Return [x, y] of the center of cell containing provided text 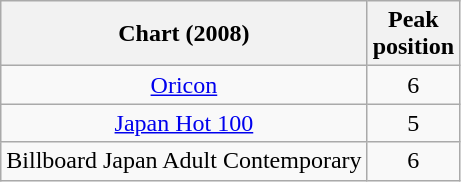
Billboard Japan Adult Contemporary [184, 161]
Oricon [184, 85]
Chart (2008) [184, 34]
Japan Hot 100 [184, 123]
5 [413, 123]
Peakposition [413, 34]
